Return [x, y] of the center of cell containing provided text 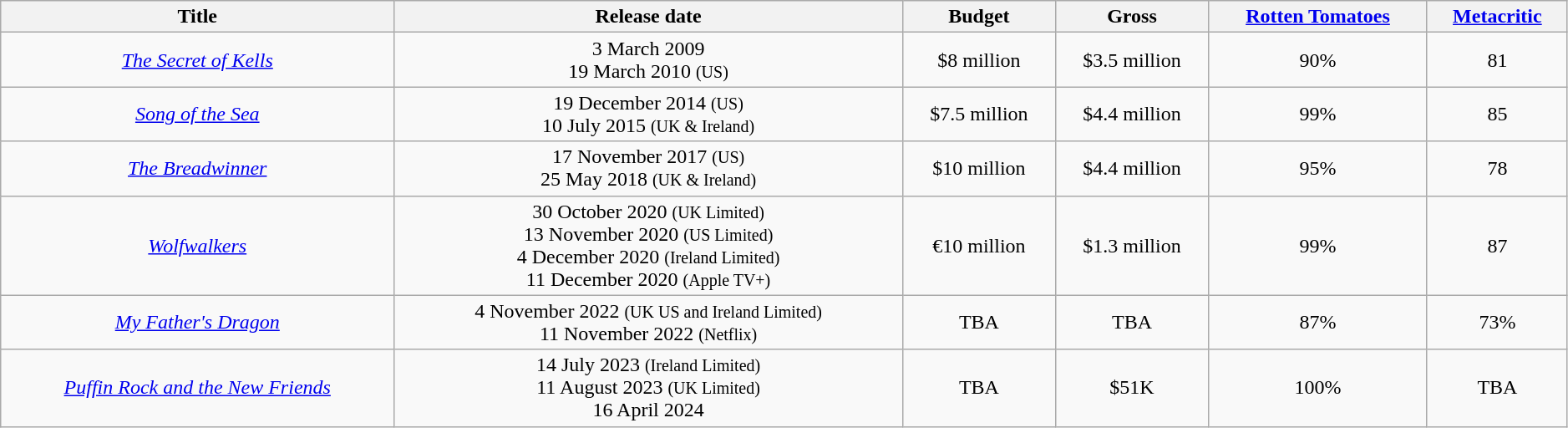
17 November 2017 (US)25 May 2018 (UK & Ireland) [648, 169]
30 October 2020 (UK Limited)13 November 2020 (US Limited)4 December 2020 (Ireland Limited)11 December 2020 (Apple TV+) [648, 246]
$3.5 million [1131, 60]
87 [1497, 246]
73% [1497, 323]
100% [1318, 388]
90% [1318, 60]
Metacritic [1497, 17]
The Breadwinner [197, 169]
3 March 2009 19 March 2010 (US) [648, 60]
Budget [979, 17]
$51K [1131, 388]
Release date [648, 17]
Wolfwalkers [197, 246]
Song of the Sea [197, 114]
Gross [1131, 17]
$10 million [979, 169]
$7.5 million [979, 114]
$8 million [979, 60]
Title [197, 17]
My Father's Dragon [197, 323]
Rotten Tomatoes [1318, 17]
14 July 2023 (Ireland Limited)11 August 2023 (UK Limited)16 April 2024 [648, 388]
85 [1497, 114]
The Secret of Kells [197, 60]
19 December 2014 (US) 10 July 2015 (UK & Ireland) [648, 114]
4 November 2022 (UK US and Ireland Limited)11 November 2022 (Netflix) [648, 323]
87% [1318, 323]
95% [1318, 169]
€10 million [979, 246]
78 [1497, 169]
Puffin Rock and the New Friends [197, 388]
81 [1497, 60]
$1.3 million [1131, 246]
